For the text-containing cell, return its midpoint in [X, Y] coordinate format. 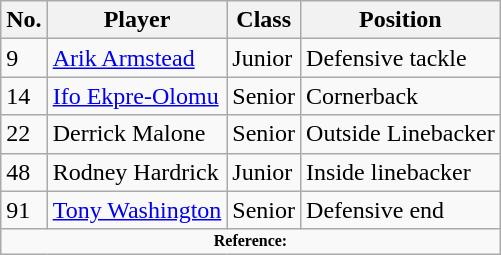
No. [24, 20]
Class [264, 20]
91 [24, 210]
Cornerback [401, 96]
9 [24, 58]
Position [401, 20]
Inside linebacker [401, 172]
Defensive end [401, 210]
48 [24, 172]
Ifo Ekpre-Olomu [137, 96]
Reference: [250, 241]
Outside Linebacker [401, 134]
22 [24, 134]
Defensive tackle [401, 58]
14 [24, 96]
Player [137, 20]
Tony Washington [137, 210]
Arik Armstead [137, 58]
Rodney Hardrick [137, 172]
Derrick Malone [137, 134]
